Return (x, y) of the center of cell containing provided text 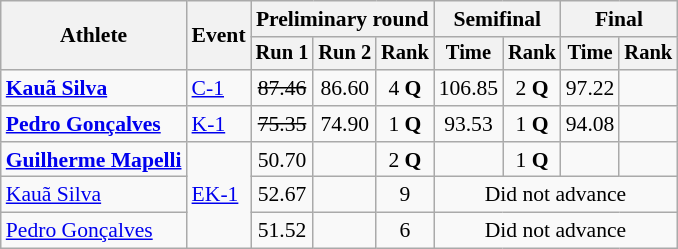
Run 2 (344, 54)
94.08 (590, 124)
87.46 (282, 88)
Semifinal (498, 19)
50.70 (282, 160)
Athlete (94, 36)
52.67 (282, 195)
97.22 (590, 88)
Final (619, 19)
106.85 (468, 88)
EK-1 (219, 196)
4 Q (405, 88)
9 (405, 195)
Run 1 (282, 54)
6 (405, 231)
75.35 (282, 124)
C-1 (219, 88)
Preliminary round (342, 19)
93.53 (468, 124)
74.90 (344, 124)
K-1 (219, 124)
51.52 (282, 231)
Event (219, 36)
86.60 (344, 88)
Guilherme Mapelli (94, 160)
